Output the [X, Y] coordinate of the center of the cell containing the given text.  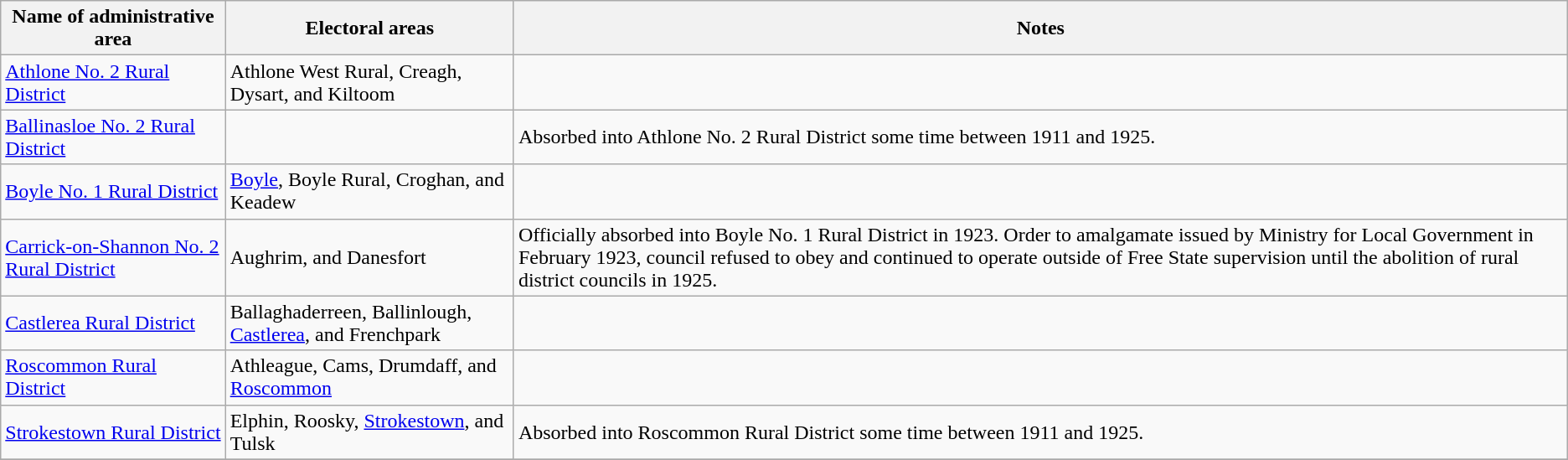
Carrick-on-Shannon No. 2 Rural District [113, 257]
Boyle, Boyle Rural, Croghan, and Keadew [369, 191]
Castlerea Rural District [113, 323]
Elphin, Roosky, Strokestown, and Tulsk [369, 432]
Roscommon Rural District [113, 377]
Ballinasloe No. 2 Rural District [113, 137]
Aughrim, and Danesfort [369, 257]
Name of administrative area [113, 28]
Notes [1040, 28]
Athleague, Cams, Drumdaff, and Roscommon [369, 377]
Athlone West Rural, Creagh, Dysart, and Kiltoom [369, 82]
Absorbed into Roscommon Rural District some time between 1911 and 1925. [1040, 432]
Ballaghaderreen, Ballinlough, Castlerea, and Frenchpark [369, 323]
Electoral areas [369, 28]
Athlone No. 2 Rural District [113, 82]
Absorbed into Athlone No. 2 Rural District some time between 1911 and 1925. [1040, 137]
Boyle No. 1 Rural District [113, 191]
Strokestown Rural District [113, 432]
